Return [X, Y] of the center of cell containing provided text 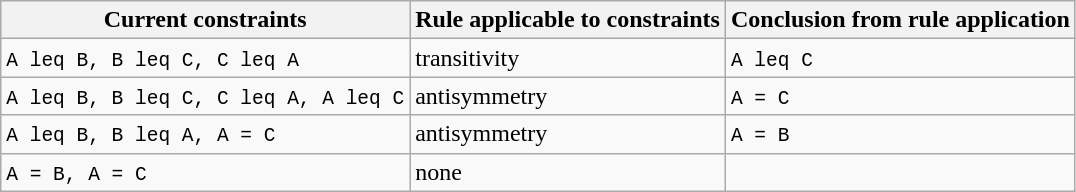
A = B, A = C [206, 172]
A = B [900, 134]
A leq B, B leq A, A = C [206, 134]
Conclusion from rule application [900, 20]
none [568, 172]
A leq C [900, 58]
A = C [900, 96]
Current constraints [206, 20]
Rule applicable to constraints [568, 20]
A leq B, B leq C, C leq A [206, 58]
transitivity [568, 58]
A leq B, B leq C, C leq A, A leq C [206, 96]
